Search for the cell housing the specified text and yield its (x, y) center coordinate. 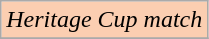
Heritage Cup match (104, 20)
